Identify which cell holds the provided text, then report its [x, y] central coordinate. 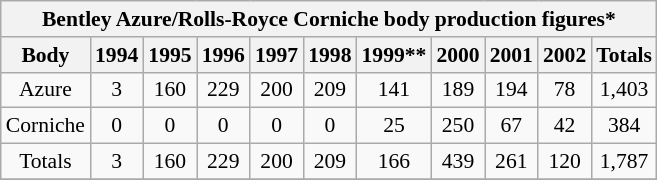
Corniche [46, 126]
Bentley Azure/Rolls-Royce Corniche body production figures* [329, 19]
1,787 [624, 162]
Body [46, 55]
1999** [394, 55]
1,403 [624, 90]
384 [624, 126]
67 [512, 126]
120 [564, 162]
1997 [276, 55]
42 [564, 126]
1998 [330, 55]
250 [458, 126]
166 [394, 162]
25 [394, 126]
78 [564, 90]
2001 [512, 55]
Azure [46, 90]
1994 [116, 55]
2000 [458, 55]
194 [512, 90]
141 [394, 90]
189 [458, 90]
2002 [564, 55]
439 [458, 162]
1995 [170, 55]
261 [512, 162]
1996 [224, 55]
